Find where the given text appears and provide that cell's center as (x, y) coordinate. 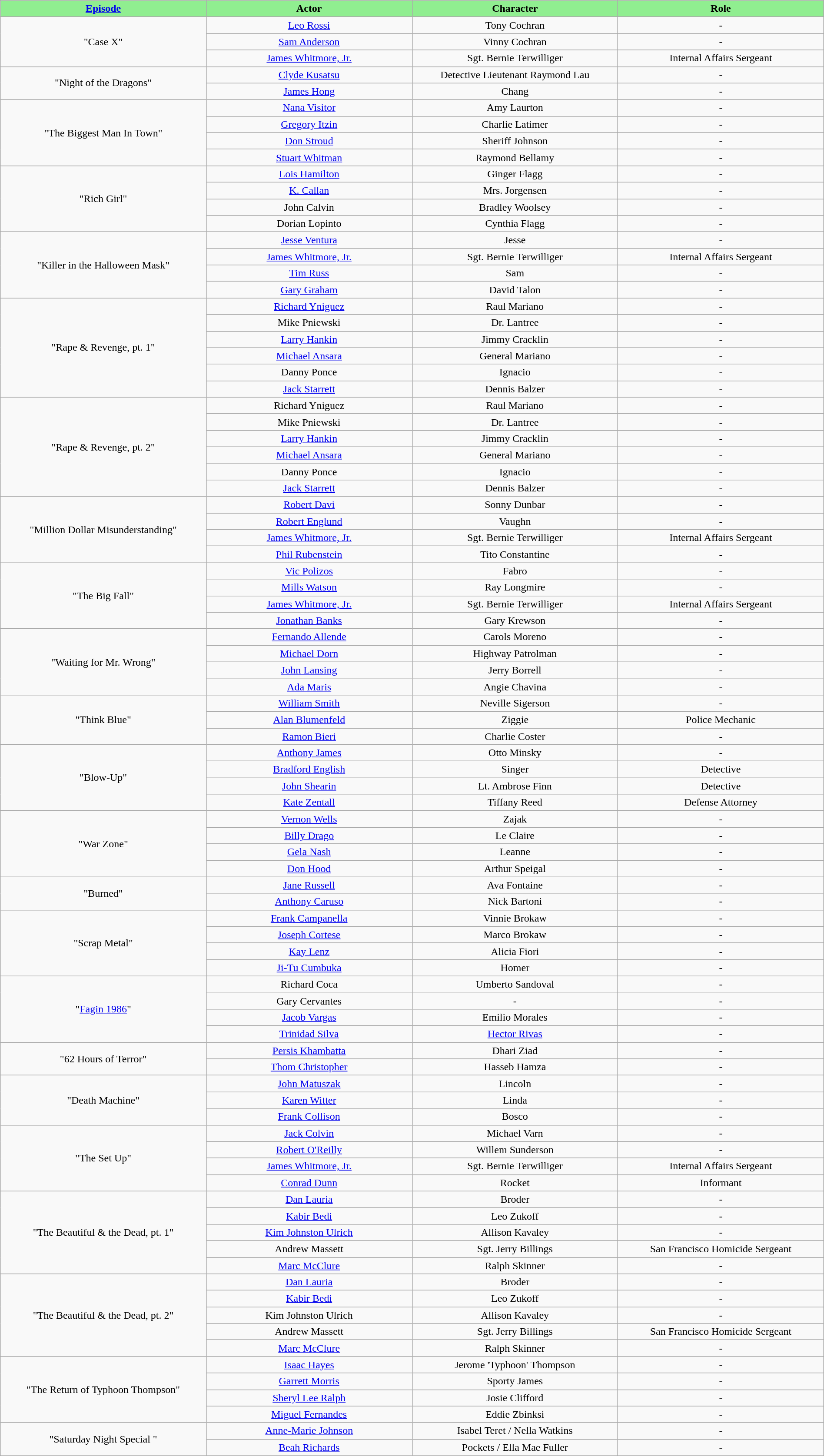
Ramon Bieri (309, 736)
Sam (515, 273)
"The Set Up" (103, 1158)
Hasseb Hamza (515, 1067)
Leo Rossi (309, 25)
Lt. Ambrose Finn (515, 786)
Anthony James (309, 753)
Tiffany Reed (515, 803)
Jack Colvin (309, 1133)
Lincoln (515, 1084)
Michael Dorn (309, 653)
Vic Polizos (309, 571)
"Rape & Revenge, pt. 1" (103, 348)
Joseph Cortese (309, 935)
Phil Rubenstein (309, 554)
Fabro (515, 571)
Angie Chavina (515, 687)
Highway Patrolman (515, 653)
John Lansing (309, 670)
Vernon Wells (309, 819)
Pockets / Ella Mae Fuller (515, 1447)
Ray Longmire (515, 587)
"Rich Girl" (103, 199)
David Talon (515, 290)
Willem Sunderson (515, 1150)
Detective Lieutenant Raymond Lau (515, 75)
"62 Hours of Terror" (103, 1059)
Ava Fontaine (515, 885)
Frank Collison (309, 1117)
Miguel Fernandes (309, 1414)
Sonny Dunbar (515, 505)
Eddie Zbinksi (515, 1414)
Nick Bartoni (515, 902)
Anne-Marie Johnson (309, 1431)
Character (515, 9)
Gary Krewson (515, 620)
Alan Blumenfeld (309, 720)
"The Big Fall" (103, 596)
Actor (309, 9)
John Shearin (309, 786)
Bradley Woolsey (515, 207)
Gary Cervantes (309, 1001)
Gela Nash (309, 852)
"Waiting for Mr. Wrong" (103, 662)
Trinidad Silva (309, 1034)
Marco Brokaw (515, 935)
Defense Attorney (721, 803)
Dhari Ziad (515, 1051)
Tim Russ (309, 273)
Rocket (515, 1183)
Linda (515, 1100)
Ziggie (515, 720)
Homer (515, 968)
Sheriff Johnson (515, 141)
Bosco (515, 1117)
Fernando Allende (309, 637)
"Million Dollar Misunderstanding" (103, 530)
Episode (103, 9)
Raymond Bellamy (515, 157)
Ji-Tu Cumbuka (309, 968)
"The Return of Typhoon Thompson" (103, 1390)
Jerome 'Typhoon' Thompson (515, 1365)
Isabel Teret / Nella Watkins (515, 1431)
Bradford English (309, 769)
Nana Visitor (309, 108)
Tony Cochran (515, 25)
"Think Blue" (103, 720)
Ginger Flagg (515, 174)
Charlie Coster (515, 736)
"The Biggest Man In Town" (103, 133)
Chang (515, 91)
"Fagin 1986" (103, 1009)
Otto Minsky (515, 753)
"Blow-Up" (103, 778)
Police Mechanic (721, 720)
Charlie Latimer (515, 124)
"Saturday Night Special " (103, 1439)
Jesse Ventura (309, 240)
Mills Watson (309, 587)
"War Zone" (103, 844)
Neville Sigerson (515, 703)
Conrad Dunn (309, 1183)
"The Beautiful & the Dead, pt. 2" (103, 1315)
Umberto Sandoval (515, 984)
Stuart Whitman (309, 157)
Sam Anderson (309, 42)
"Burned" (103, 893)
Beah Richards (309, 1447)
John Matuszak (309, 1084)
Don Hood (309, 869)
"The Beautiful & the Dead, pt. 1" (103, 1232)
"Night of the Dragons" (103, 83)
K. Callan (309, 190)
Frank Campanella (309, 918)
Le Claire (515, 836)
Role (721, 9)
Michael Varn (515, 1133)
Jesse (515, 240)
Vinnie Brokaw (515, 918)
Ada Maris (309, 687)
"Killer in the Halloween Mask" (103, 265)
Mrs. Jorgensen (515, 190)
Zajak (515, 819)
Gregory Itzin (309, 124)
James Hong (309, 91)
"Death Machine" (103, 1100)
John Calvin (309, 207)
Jerry Borrell (515, 670)
Tito Constantine (515, 554)
Alicia Fiori (515, 951)
Lois Hamilton (309, 174)
Leanne (515, 852)
Karen Witter (309, 1100)
Carols Moreno (515, 637)
Dorian Lopinto (309, 224)
Richard Coca (309, 984)
Singer (515, 769)
Kate Zentall (309, 803)
"Rape & Revenge, pt. 2" (103, 447)
Vaughn (515, 521)
"Scrap Metal" (103, 943)
Gary Graham (309, 290)
Josie Clifford (515, 1398)
Thom Christopher (309, 1067)
Persis Khambatta (309, 1051)
Cynthia Flagg (515, 224)
Don Stroud (309, 141)
Informant (721, 1183)
Vinny Cochran (515, 42)
Jonathan Banks (309, 620)
Clyde Kusatsu (309, 75)
Amy Laurton (515, 108)
"Case X" (103, 42)
Jacob Vargas (309, 1018)
Robert Davi (309, 505)
Jane Russell (309, 885)
Hector Rivas (515, 1034)
William Smith (309, 703)
Emilio Morales (515, 1018)
Robert O'Reilly (309, 1150)
Sheryl Lee Ralph (309, 1398)
Isaac Hayes (309, 1365)
Kay Lenz (309, 951)
Robert Englund (309, 521)
Sporty James (515, 1381)
Anthony Caruso (309, 902)
Billy Drago (309, 836)
Garrett Morris (309, 1381)
Arthur Speigal (515, 869)
